Scan for the cell matching the given text and deliver its (x, y) coordinate at center. 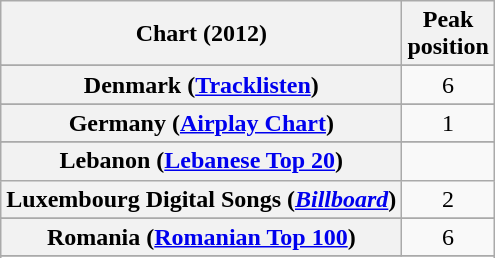
Luxembourg Digital Songs (Billboard) (202, 199)
1 (448, 123)
2 (448, 199)
Lebanon (Lebanese Top 20) (202, 161)
Peakposition (448, 34)
Germany (Airplay Chart) (202, 123)
Denmark (Tracklisten) (202, 85)
Chart (2012) (202, 34)
Romania (Romanian Top 100) (202, 237)
